Locate the cell with the specified text and output its (x, y) center coordinate. 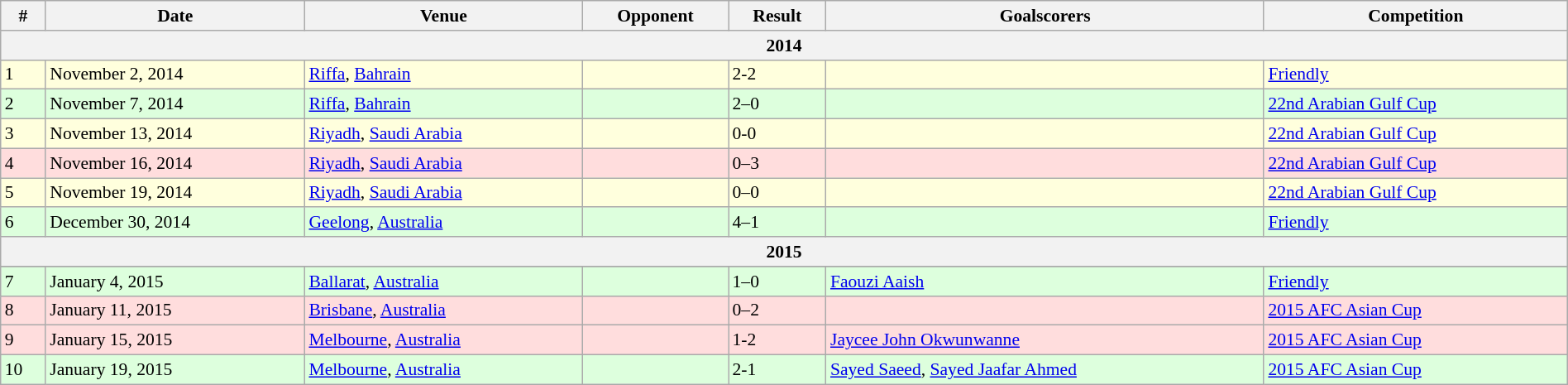
November 16, 2014 (175, 163)
Geelong, Australia (443, 223)
Jaycee John Okwunwanne (1045, 340)
Ballarat, Australia (443, 282)
January 4, 2015 (175, 282)
3 (23, 134)
2–0 (777, 104)
Competition (1416, 16)
Sayed Saeed, Sayed Jaafar Ahmed (1045, 370)
Faouzi Aaish (1045, 282)
January 11, 2015 (175, 310)
January 19, 2015 (175, 370)
Venue (443, 16)
November 19, 2014 (175, 193)
Goalscorers (1045, 16)
1 (23, 75)
2015 (784, 252)
2-1 (777, 370)
7 (23, 282)
2014 (784, 46)
November 2, 2014 (175, 75)
2-2 (777, 75)
1-2 (777, 340)
Opponent (655, 16)
1–0 (777, 282)
0–3 (777, 163)
0–0 (777, 193)
Brisbane, Australia (443, 310)
10 (23, 370)
2 (23, 104)
4 (23, 163)
# (23, 16)
0–2 (777, 310)
Result (777, 16)
Date (175, 16)
8 (23, 310)
0-0 (777, 134)
November 13, 2014 (175, 134)
4–1 (777, 223)
November 7, 2014 (175, 104)
5 (23, 193)
December 30, 2014 (175, 223)
9 (23, 340)
January 15, 2015 (175, 340)
6 (23, 223)
